Return the (x, y) coordinate for the center point of the cell that contains the specified text.  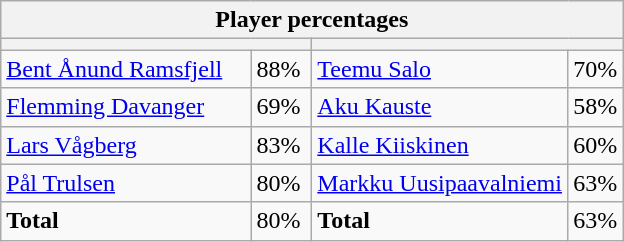
Flemming Davanger (126, 107)
70% (596, 69)
58% (596, 107)
Lars Vågberg (126, 145)
60% (596, 145)
Teemu Salo (440, 69)
88% (282, 69)
69% (282, 107)
Aku Kauste (440, 107)
Player percentages (312, 20)
Bent Ånund Ramsfjell (126, 69)
Pål Trulsen (126, 183)
Markku Uusipaavalniemi (440, 183)
Kalle Kiiskinen (440, 145)
83% (282, 145)
